Search for the cell housing the specified text and yield its [X, Y] center coordinate. 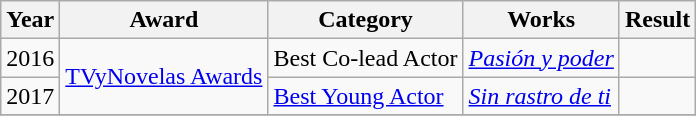
Best Co-lead Actor [366, 58]
2016 [30, 58]
Award [164, 20]
2017 [30, 96]
TVyNovelas Awards [164, 77]
Category [366, 20]
Result [657, 20]
Sin rastro de ti [541, 96]
Pasión y poder [541, 58]
Year [30, 20]
Works [541, 20]
Best Young Actor [366, 96]
